Provide the (X, Y) coordinate of the cell's center where the given text is located.  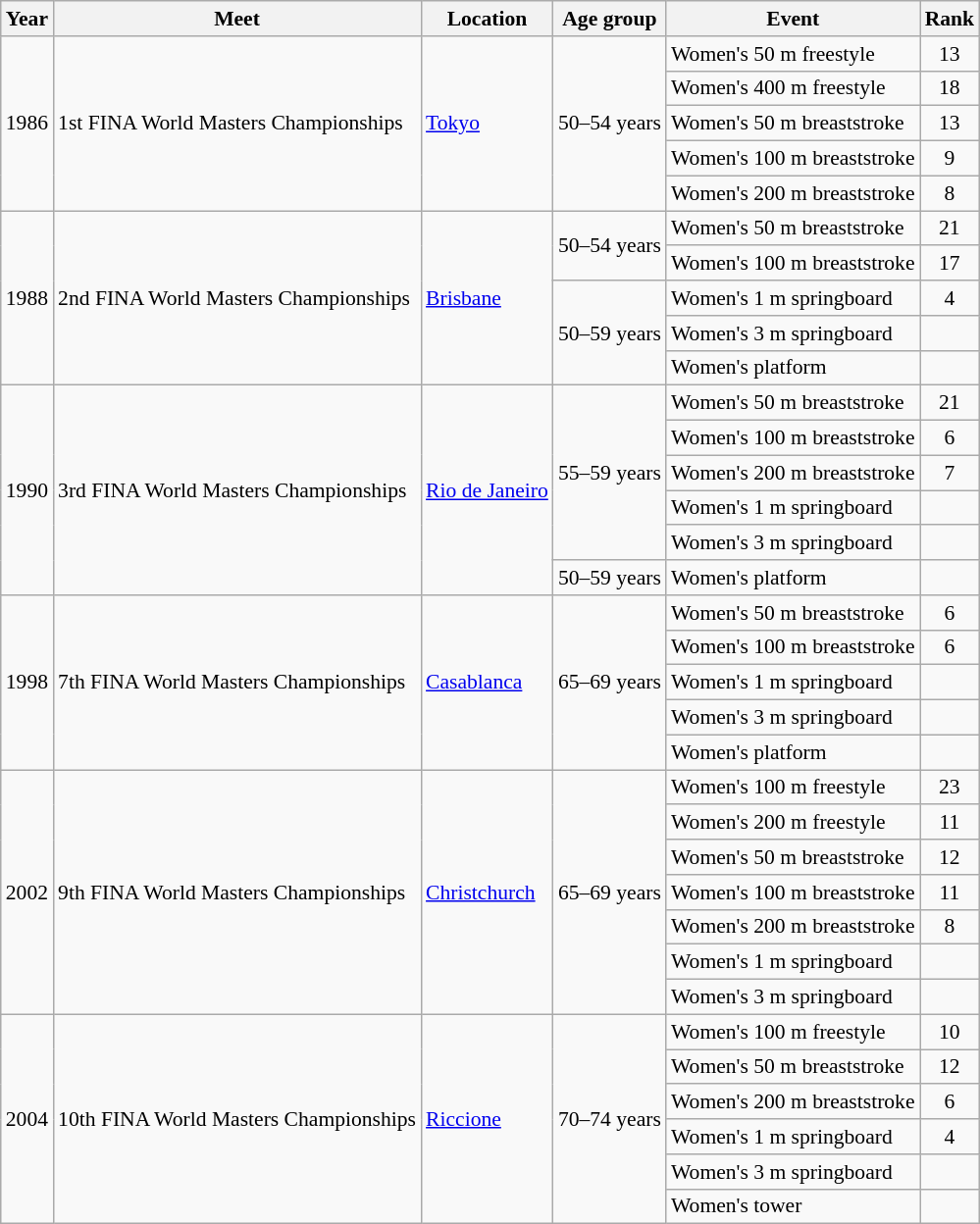
10 (950, 1032)
18 (950, 88)
Location (487, 19)
Rank (950, 19)
17 (950, 264)
Women's 50 m freestyle (793, 54)
Christchurch (487, 892)
1998 (27, 683)
Year (27, 19)
Casablanca (487, 683)
1986 (27, 124)
Women's 400 m freestyle (793, 88)
10th FINA World Masters Championships (237, 1119)
Brisbane (487, 298)
Riccione (487, 1119)
Women's tower (793, 1206)
Women's 200 m freestyle (793, 823)
2002 (27, 892)
7th FINA World Masters Championships (237, 683)
Event (793, 19)
55–59 years (610, 473)
Age group (610, 19)
7 (950, 473)
9th FINA World Masters Championships (237, 892)
Tokyo (487, 124)
Meet (237, 19)
1990 (27, 490)
Rio de Janeiro (487, 490)
70–74 years (610, 1119)
2004 (27, 1119)
1st FINA World Masters Championships (237, 124)
23 (950, 788)
3rd FINA World Masters Championships (237, 490)
9 (950, 159)
1988 (27, 298)
2nd FINA World Masters Championships (237, 298)
